Identify which cell holds the provided text, then report its (X, Y) central coordinate. 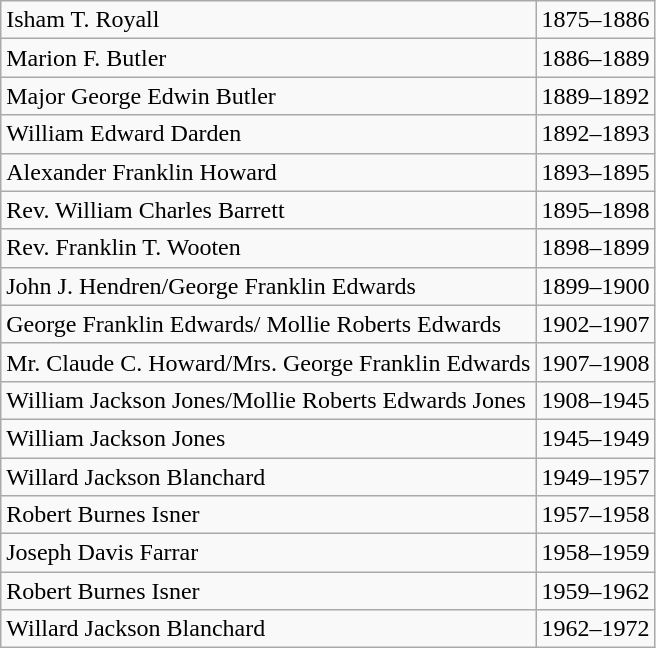
1945–1949 (596, 438)
Major George Edwin Butler (268, 96)
1949–1957 (596, 477)
1908–1945 (596, 400)
1875–1886 (596, 20)
Rev. Franklin T. Wooten (268, 248)
1886–1889 (596, 58)
1902–1907 (596, 324)
1959–1962 (596, 591)
Joseph Davis Farrar (268, 553)
Marion F. Butler (268, 58)
1899–1900 (596, 286)
1892–1893 (596, 134)
1958–1959 (596, 553)
William Jackson Jones (268, 438)
1962–1972 (596, 629)
1907–1908 (596, 362)
Isham T. Royall (268, 20)
1898–1899 (596, 248)
George Franklin Edwards/ Mollie Roberts Edwards (268, 324)
1895–1898 (596, 210)
Alexander Franklin Howard (268, 172)
Mr. Claude C. Howard/Mrs. George Franklin Edwards (268, 362)
1889–1892 (596, 96)
Rev. William Charles Barrett (268, 210)
1893–1895 (596, 172)
1957–1958 (596, 515)
William Edward Darden (268, 134)
John J. Hendren/George Franklin Edwards (268, 286)
William Jackson Jones/Mollie Roberts Edwards Jones (268, 400)
